For the text-containing cell, return its midpoint in (X, Y) coordinate format. 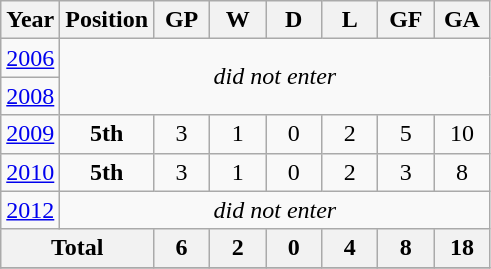
Year (30, 20)
GF (406, 20)
Position (107, 20)
L (350, 20)
2010 (30, 172)
5 (406, 134)
10 (462, 134)
2009 (30, 134)
2012 (30, 210)
GA (462, 20)
D (294, 20)
6 (182, 248)
4 (350, 248)
W (238, 20)
Total (78, 248)
GP (182, 20)
18 (462, 248)
2006 (30, 58)
2008 (30, 96)
